Identify which cell holds the provided text, then report its (X, Y) central coordinate. 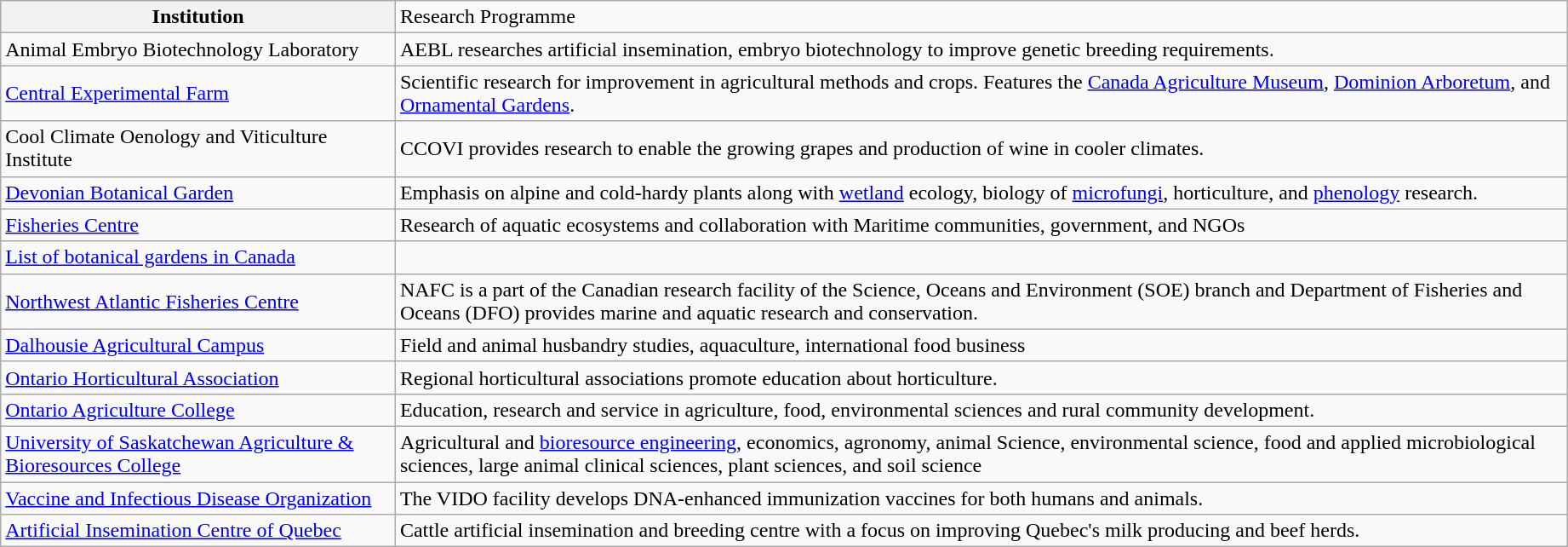
Devonian Botanical Garden (198, 193)
University of Saskatchewan Agriculture & Bioresources College (198, 453)
Ontario Horticultural Association (198, 377)
CCOVI provides research to enable the growing grapes and production of wine in cooler climates. (981, 148)
Dalhousie Agricultural Campus (198, 345)
Ontario Agriculture College (198, 410)
Regional horticultural associations promote education about horticulture. (981, 377)
Education, research and service in agriculture, food, environmental sciences and rural community development. (981, 410)
Fisheries Centre (198, 225)
Cool Climate Oenology and Viticulture Institute (198, 148)
The VIDO facility develops DNA-enhanced immunization vaccines for both humans and animals. (981, 498)
Artificial Insemination Centre of Quebec (198, 531)
Cattle artificial insemination and breeding centre with a focus on improving Quebec's milk producing and beef herds. (981, 531)
Field and animal husbandry studies, aquaculture, international food business (981, 345)
Research Programme (981, 17)
Research of aquatic ecosystems and collaboration with Maritime communities, government, and NGOs (981, 225)
AEBL researches artificial insemination, embryo biotechnology to improve genetic breeding requirements. (981, 49)
Animal Embryo Biotechnology Laboratory (198, 49)
List of botanical gardens in Canada (198, 257)
Vaccine and Infectious Disease Organization (198, 498)
Emphasis on alpine and cold-hardy plants along with wetland ecology, biology of microfungi, horticulture, and phenology research. (981, 193)
Northwest Atlantic Fisheries Centre (198, 302)
Institution (198, 17)
Central Experimental Farm (198, 94)
